Return (x, y) of the center of cell containing provided text 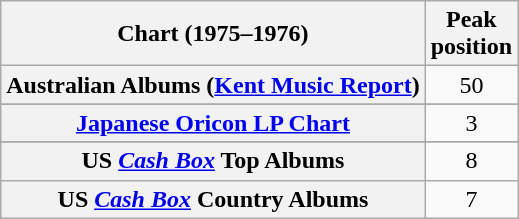
7 (471, 199)
3 (471, 123)
Japanese Oricon LP Chart (213, 123)
50 (471, 85)
US Cash Box Top Albums (213, 161)
US Cash Box Country Albums (213, 199)
Australian Albums (Kent Music Report) (213, 85)
8 (471, 161)
Chart (1975–1976) (213, 34)
Peakposition (471, 34)
